Return [X, Y] of the center of cell containing provided text 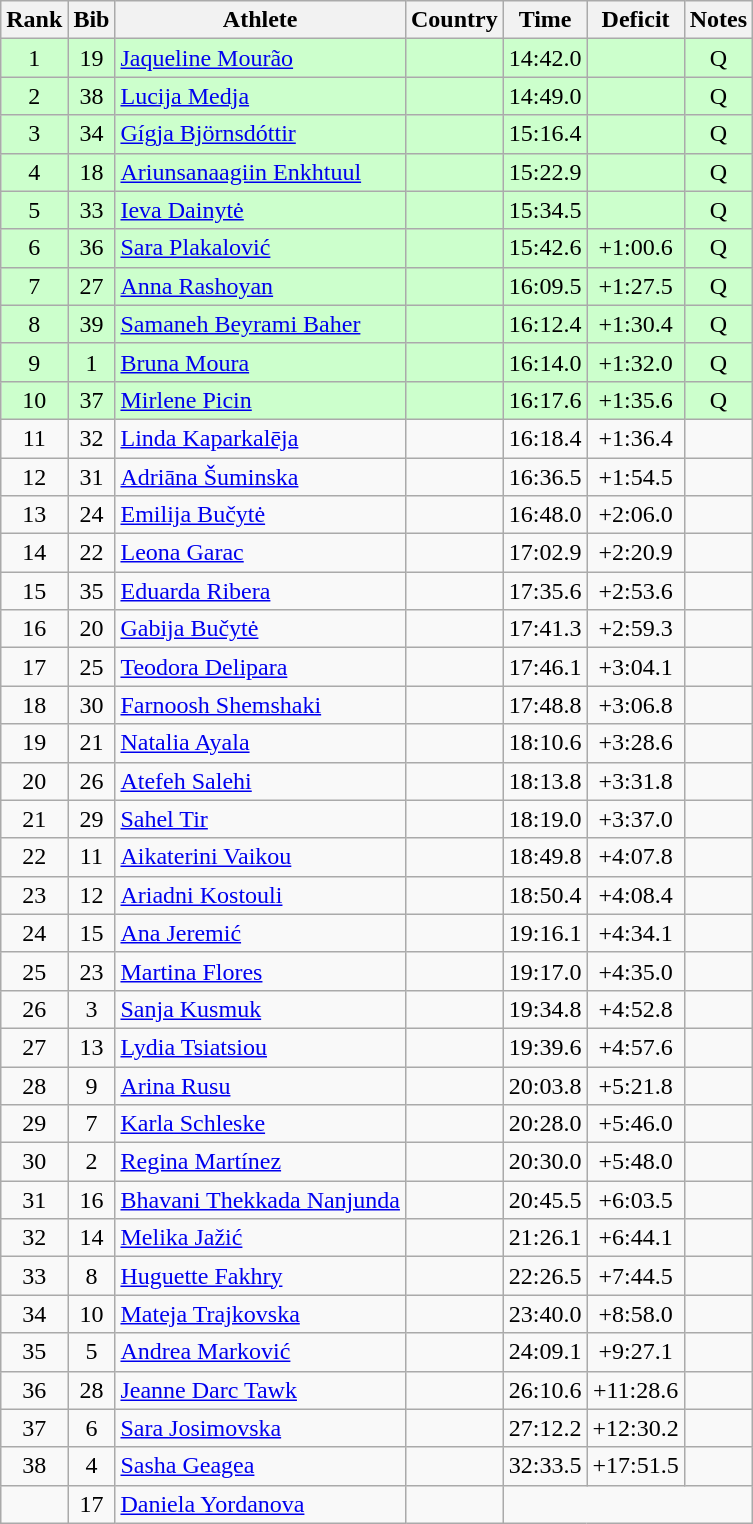
Gabija Bučytė [260, 629]
Notes [718, 20]
+17:51.5 [636, 1466]
+12:30.2 [636, 1428]
Ariadni Kostouli [260, 895]
Teodora Delipara [260, 667]
+5:46.0 [636, 1124]
Daniela Yordanova [260, 1504]
Athlete [260, 20]
Lydia Tsiatsiou [260, 1047]
Bruna Moura [260, 362]
Sahel Tir [260, 819]
15:16.4 [545, 134]
21:26.1 [545, 1238]
15:34.5 [545, 210]
27:12.2 [545, 1428]
+3:04.1 [636, 667]
Anna Rashoyan [260, 286]
+2:06.0 [636, 515]
+1:00.6 [636, 248]
+4:08.4 [636, 895]
+9:27.1 [636, 1352]
+4:52.8 [636, 1009]
Sanja Kusmuk [260, 1009]
17:35.6 [545, 591]
+3:28.6 [636, 743]
39 [92, 324]
+2:59.3 [636, 629]
Natalia Ayala [260, 743]
Adriāna Šuminska [260, 477]
+6:44.1 [636, 1238]
19:39.6 [545, 1047]
+5:21.8 [636, 1085]
16:48.0 [545, 515]
18:50.4 [545, 895]
+3:37.0 [636, 819]
+1:27.5 [636, 286]
23:40.0 [545, 1314]
Huguette Fakhry [260, 1276]
Deficit [636, 20]
26:10.6 [545, 1390]
18:19.0 [545, 819]
Time [545, 20]
Farnoosh Shemshaki [260, 705]
Bib [92, 20]
14:42.0 [545, 58]
18:10.6 [545, 743]
+11:28.6 [636, 1390]
18:49.8 [545, 857]
17:48.8 [545, 705]
Gígja Björnsdóttir [260, 134]
+1:36.4 [636, 438]
17:46.1 [545, 667]
18:13.8 [545, 781]
20:45.5 [545, 1200]
Leona Garac [260, 553]
32:33.5 [545, 1466]
Samaneh Beyrami Baher [260, 324]
+1:32.0 [636, 362]
Karla Schleske [260, 1124]
Country [454, 20]
+5:48.0 [636, 1162]
16:36.5 [545, 477]
+6:03.5 [636, 1200]
Ieva Dainytė [260, 210]
Atefeh Salehi [260, 781]
+8:58.0 [636, 1314]
Ana Jeremić [260, 933]
Jeanne Darc Tawk [260, 1390]
17:02.9 [545, 553]
+1:30.4 [636, 324]
20:03.8 [545, 1085]
Sara Josimovska [260, 1428]
14:49.0 [545, 96]
15:22.9 [545, 172]
Mateja Trajkovska [260, 1314]
22:26.5 [545, 1276]
24:09.1 [545, 1352]
Ariunsanaagiin Enkhtuul [260, 172]
+1:54.5 [636, 477]
+4:34.1 [636, 933]
16:14.0 [545, 362]
Bhavani Thekkada Nanjunda [260, 1200]
16:17.6 [545, 400]
Sasha Geagea [260, 1466]
Martina Flores [260, 971]
+3:06.8 [636, 705]
Mirlene Picin [260, 400]
Melika Jažić [260, 1238]
+2:53.6 [636, 591]
+3:31.8 [636, 781]
19:34.8 [545, 1009]
+1:35.6 [636, 400]
+4:07.8 [636, 857]
+4:35.0 [636, 971]
Andrea Marković [260, 1352]
Sara Plakalović [260, 248]
20:28.0 [545, 1124]
Regina Martínez [260, 1162]
Lucija Medja [260, 96]
20:30.0 [545, 1162]
Arina Rusu [260, 1085]
16:09.5 [545, 286]
Aikaterini Vaikou [260, 857]
Rank [34, 20]
Jaqueline Mourão [260, 58]
Eduarda Ribera [260, 591]
Linda Kaparkalēja [260, 438]
+4:57.6 [636, 1047]
15:42.6 [545, 248]
Emilija Bučytė [260, 515]
16:12.4 [545, 324]
19:16.1 [545, 933]
19:17.0 [545, 971]
17:41.3 [545, 629]
16:18.4 [545, 438]
+7:44.5 [636, 1276]
+2:20.9 [636, 553]
